Scan for the cell matching the given text and deliver its [X, Y] coordinate at center. 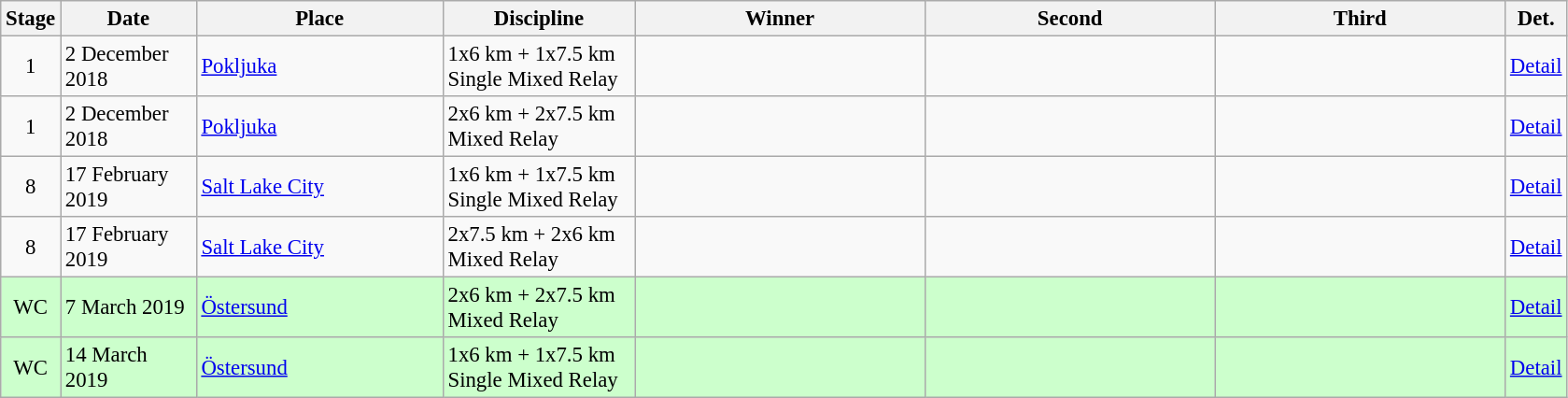
7 March 2019 [128, 308]
Östersund [319, 308]
Det. [1536, 19]
2x7.5 km + 2x6 km Mixed Relay [539, 247]
Winner [781, 19]
Discipline [539, 19]
Place [319, 19]
Date [128, 19]
WC [31, 308]
Third [1360, 19]
Second [1070, 19]
Stage [31, 19]
